Return the [X, Y] coordinate for the center point of the cell that contains the specified text.  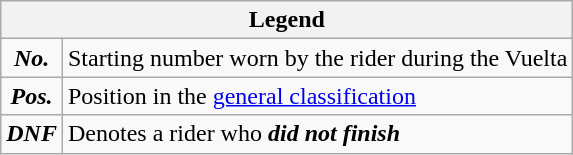
No. [32, 58]
Legend [287, 20]
Denotes a rider who did not finish [317, 134]
Pos. [32, 96]
Starting number worn by the rider during the Vuelta [317, 58]
DNF [32, 134]
Position in the general classification [317, 96]
